Capture the cell that displays the provided text and extract its (x, y) central coordinate. 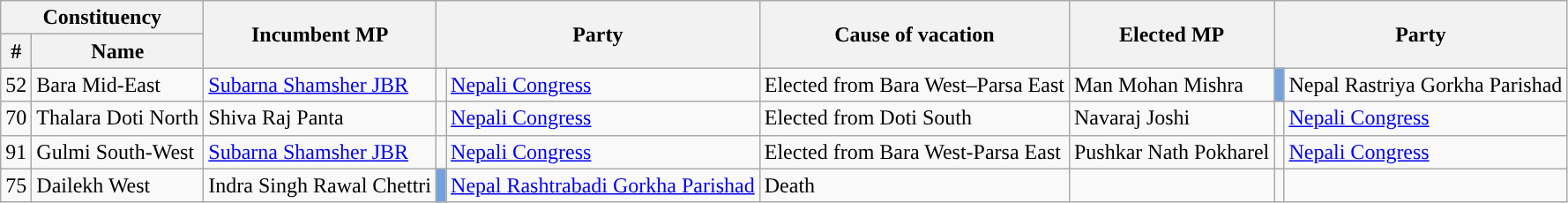
Elected from Bara West-Parsa East (914, 152)
Cause of vacation (914, 34)
# (16, 51)
Man Mohan Mishra (1171, 85)
Gulmi South-West (118, 152)
Name (118, 51)
52 (16, 85)
Bara Mid-East (118, 85)
Incumbent MP (320, 34)
Elected from Bara West–Parsa East (914, 85)
70 (16, 118)
Death (914, 185)
91 (16, 152)
Dailekh West (118, 185)
Elected MP (1171, 34)
Thalara Doti North (118, 118)
Pushkar Nath Pokharel (1171, 152)
75 (16, 185)
Nepal Rastriya Gorkha Parishad (1425, 85)
Elected from Doti South (914, 118)
Constituency (102, 18)
Indra Singh Rawal Chettri (320, 185)
Nepal Rashtrabadi Gorkha Parishad (603, 185)
Navaraj Joshi (1171, 118)
Shiva Raj Panta (320, 118)
